Locate the cell with the specified text and output its [X, Y] center coordinate. 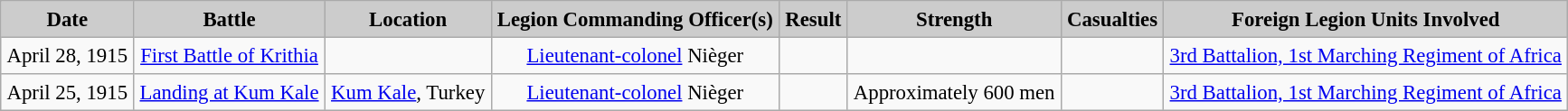
Landing at Kum Kale [230, 92]
April 25, 1915 [67, 92]
Approximately 600 men [954, 92]
Result [814, 19]
Location [408, 19]
Strength [954, 19]
Battle [230, 19]
April 28, 1915 [67, 55]
First Battle of Krithia [230, 55]
Date [67, 19]
Legion Commanding Officer(s) [635, 19]
Casualties [1112, 19]
Kum Kale, Turkey [408, 92]
Foreign Legion Units Involved [1365, 19]
